Provide the (x, y) coordinate of the cell's center where the given text is located.  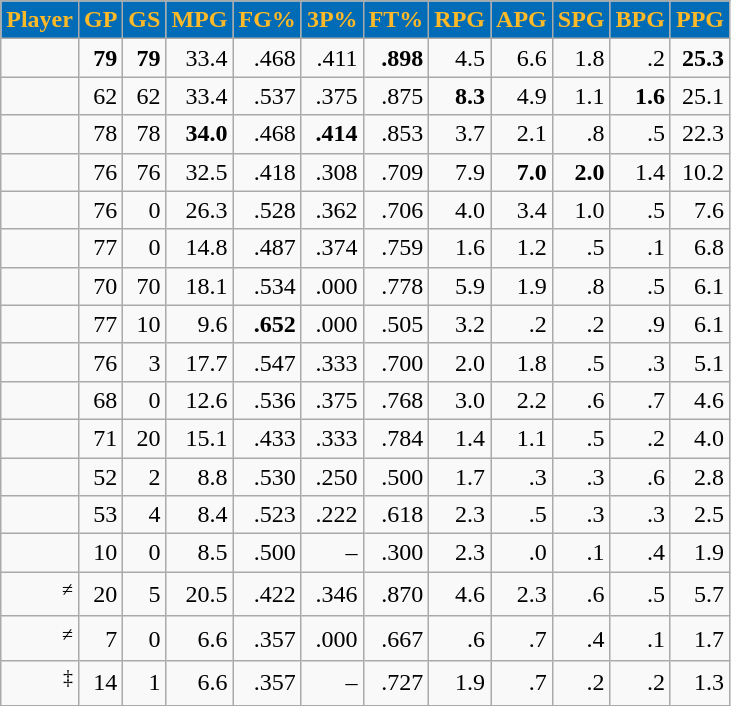
5.7 (700, 594)
RPG (460, 20)
APG (522, 20)
3.4 (522, 210)
3.2 (460, 324)
.422 (267, 594)
.853 (396, 134)
.523 (267, 515)
4.5 (460, 58)
.618 (396, 515)
BPG (640, 20)
.487 (267, 248)
26.3 (200, 210)
FT% (396, 20)
7.9 (460, 172)
.709 (396, 172)
25.3 (700, 58)
GP (100, 20)
.700 (396, 362)
20.5 (200, 594)
.784 (396, 438)
3.0 (460, 400)
8.8 (200, 477)
9.6 (200, 324)
1 (144, 684)
3.7 (460, 134)
.362 (332, 210)
10.2 (700, 172)
.505 (396, 324)
.898 (396, 58)
.528 (267, 210)
.706 (396, 210)
‡ (40, 684)
3P% (332, 20)
FG% (267, 20)
7.0 (522, 172)
1.0 (581, 210)
68 (100, 400)
2.8 (700, 477)
GS (144, 20)
.300 (396, 553)
5.9 (460, 286)
SPG (581, 20)
.870 (396, 594)
.0 (522, 553)
1.3 (700, 684)
34.0 (200, 134)
.414 (332, 134)
8.5 (200, 553)
7 (100, 638)
22.3 (700, 134)
.250 (332, 477)
6.8 (700, 248)
.875 (396, 96)
71 (100, 438)
8.4 (200, 515)
17.7 (200, 362)
53 (100, 515)
.9 (640, 324)
.308 (332, 172)
.346 (332, 594)
1.2 (522, 248)
.411 (332, 58)
.222 (332, 515)
25.1 (700, 96)
52 (100, 477)
.530 (267, 477)
PPG (700, 20)
4 (144, 515)
15.1 (200, 438)
.374 (332, 248)
32.5 (200, 172)
18.1 (200, 286)
.759 (396, 248)
.534 (267, 286)
8.3 (460, 96)
.537 (267, 96)
.652 (267, 324)
2.5 (700, 515)
14 (100, 684)
.768 (396, 400)
Player (40, 20)
.433 (267, 438)
3 (144, 362)
5 (144, 594)
2.1 (522, 134)
.727 (396, 684)
7.6 (700, 210)
MPG (200, 20)
.778 (396, 286)
.418 (267, 172)
12.6 (200, 400)
.667 (396, 638)
2 (144, 477)
14.8 (200, 248)
.547 (267, 362)
4.9 (522, 96)
5.1 (700, 362)
.536 (267, 400)
2.2 (522, 400)
